For the text-containing cell, return its midpoint in (x, y) coordinate format. 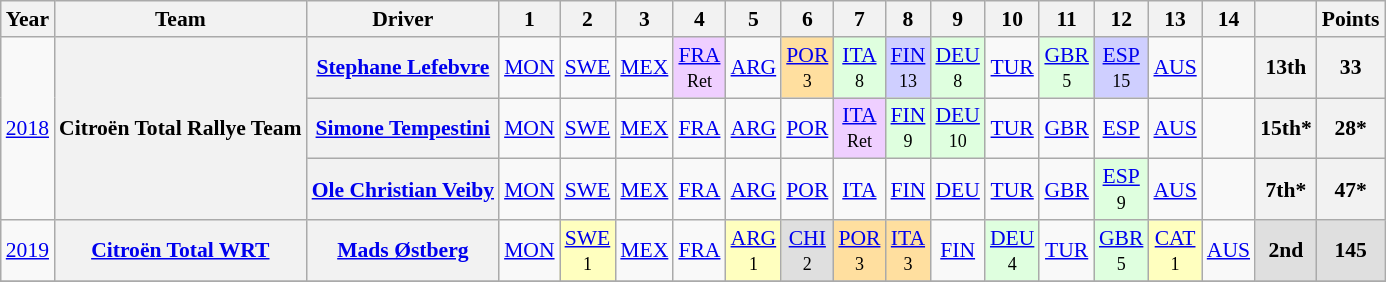
Ole Christian Veiby (403, 190)
10 (1012, 19)
DEU10 (957, 128)
ITA (859, 190)
ARG1 (754, 250)
8 (908, 19)
CAT1 (1174, 250)
CHI2 (807, 250)
28* (1351, 128)
ITA3 (908, 250)
47* (1351, 190)
33 (1351, 68)
ITARet (859, 128)
12 (1122, 19)
7th* (1286, 190)
Stephane Lefebvre (403, 68)
7 (859, 19)
Citroën Total WRT (180, 250)
13th (1286, 68)
Simone Tempestini (403, 128)
DEU4 (1012, 250)
Points (1351, 19)
ITA8 (859, 68)
Citroën Total Rallye Team (180, 128)
FIN9 (908, 128)
Year (28, 19)
ESP (1122, 128)
2018 (28, 128)
145 (1351, 250)
FRARet (699, 68)
9 (957, 19)
14 (1228, 19)
4 (699, 19)
13 (1174, 19)
ESP9 (1122, 190)
FIN13 (908, 68)
11 (1066, 19)
3 (644, 19)
1 (530, 19)
15th* (1286, 128)
2 (588, 19)
ESP15 (1122, 68)
DEU (957, 190)
Mads Østberg (403, 250)
2nd (1286, 250)
5 (754, 19)
Driver (403, 19)
DEU8 (957, 68)
6 (807, 19)
SWE1 (588, 250)
Team (180, 19)
2019 (28, 250)
